Determine the [x, y] coordinate at the center of the cell enclosing the given text.  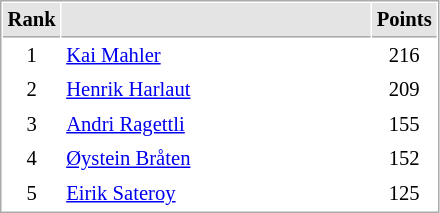
4 [32, 158]
216 [404, 56]
155 [404, 124]
1 [32, 56]
Kai Mahler [216, 56]
Eirik Sateroy [216, 194]
Rank [32, 20]
Henrik Harlaut [216, 90]
125 [404, 194]
2 [32, 90]
3 [32, 124]
5 [32, 194]
152 [404, 158]
Points [404, 20]
Andri Ragettli [216, 124]
Øystein Bråten [216, 158]
209 [404, 90]
